From the cell containing the given text, extract its center point as (X, Y) coordinate. 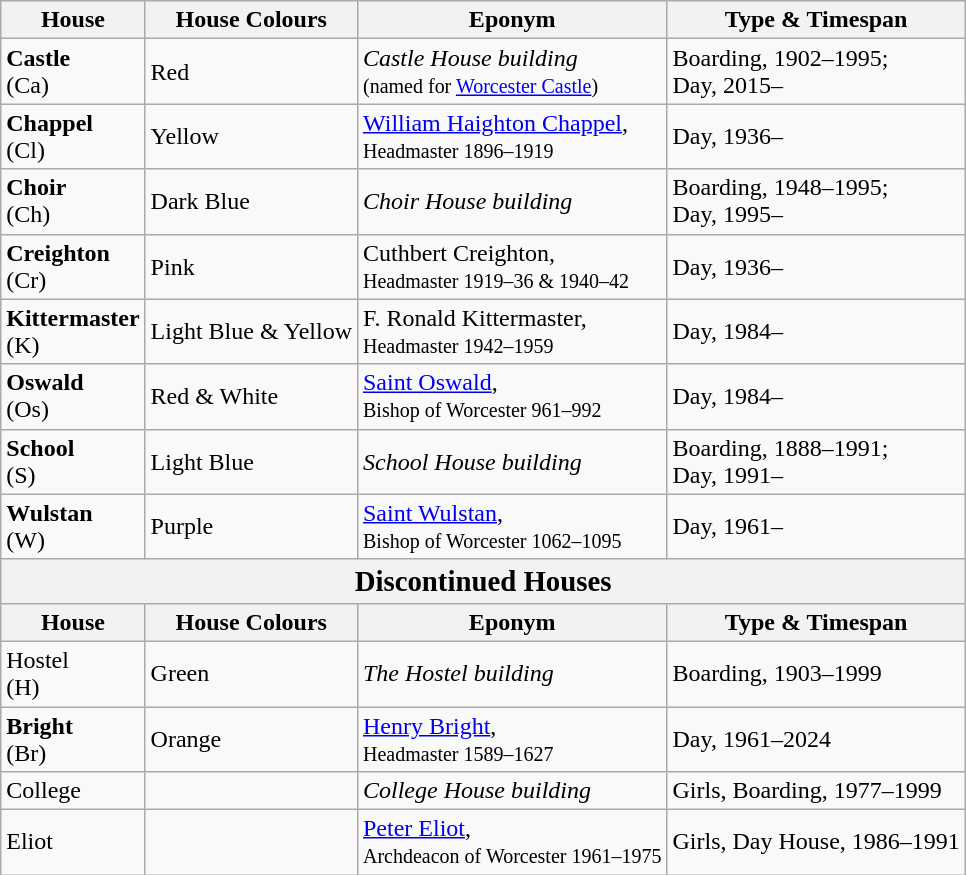
Hostel(H) (73, 674)
Discontinued Houses (484, 581)
Bright(Br) (73, 738)
Wulstan(W) (73, 526)
Creighton(Cr) (73, 266)
Choir(Ch) (73, 202)
Day, 1961– (816, 526)
Girls, Boarding, 1977–1999 (816, 791)
Kittermaster(K) (73, 332)
College (73, 791)
Red & White (251, 396)
Castle House building(named for Worcester Castle) (512, 72)
Boarding, 1948–1995;Day, 1995– (816, 202)
Pink (251, 266)
Green (251, 674)
The Hostel building (512, 674)
Light Blue (251, 462)
Chappel(Cl) (73, 136)
Yellow (251, 136)
Red (251, 72)
Choir House building (512, 202)
Eliot (73, 842)
School(S) (73, 462)
Girls, Day House, 1986–1991 (816, 842)
Boarding, 1903–1999 (816, 674)
College House building (512, 791)
Dark Blue (251, 202)
Saint Wulstan, Bishop of Worcester 1062–1095 (512, 526)
Purple (251, 526)
Boarding, 1902–1995; Day, 2015– (816, 72)
Henry Bright, Headmaster 1589–1627 (512, 738)
William Haighton Chappel, Headmaster 1896–1919 (512, 136)
School House building (512, 462)
F. Ronald Kittermaster, Headmaster 1942–1959 (512, 332)
Castle(Ca) (73, 72)
Orange (251, 738)
Oswald(Os) (73, 396)
Saint Oswald, Bishop of Worcester 961–992 (512, 396)
Day, 1961–2024 (816, 738)
Light Blue & Yellow (251, 332)
Peter Eliot, Archdeacon of Worcester 1961–1975 (512, 842)
Cuthbert Creighton, Headmaster 1919–36 & 1940–42 (512, 266)
Boarding, 1888–1991;Day, 1991– (816, 462)
